Determine the (X, Y) coordinate at the center of the cell enclosing the given text.  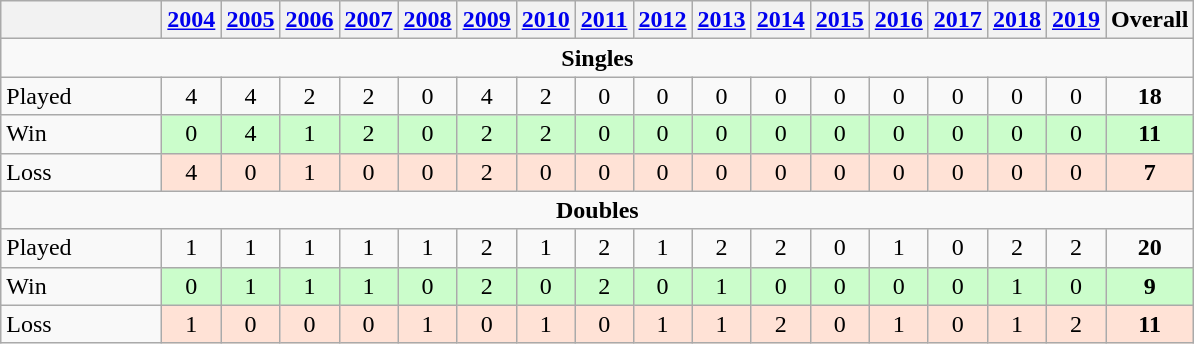
2015 (840, 20)
Overall (1150, 20)
2016 (898, 20)
20 (1150, 248)
2005 (250, 20)
2017 (958, 20)
18 (1150, 96)
2014 (780, 20)
7 (1150, 172)
Doubles (598, 210)
2008 (428, 20)
2019 (1076, 20)
2006 (310, 20)
2007 (368, 20)
2011 (604, 20)
2012 (662, 20)
2010 (546, 20)
Singles (598, 58)
9 (1150, 286)
2013 (722, 20)
2009 (486, 20)
2004 (192, 20)
2018 (1016, 20)
